Find where the given text appears and provide that cell's center as [X, Y] coordinate. 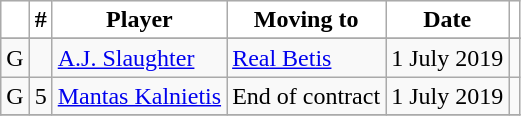
End of contract [306, 96]
Real Betis [306, 58]
5 [40, 96]
A.J. Slaughter [139, 58]
Date [448, 20]
Player [139, 20]
# [40, 20]
Moving to [306, 20]
Mantas Kalnietis [139, 96]
